Search for the cell housing the specified text and yield its [x, y] center coordinate. 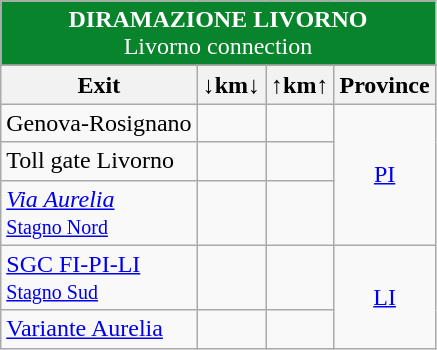
Genova-Rosignano [99, 123]
DIRAMAZIONE LIVORNOLivorno connection [218, 34]
Province [384, 85]
↓km↓ [231, 85]
PI [384, 174]
Exit [99, 85]
↑km↑ [300, 85]
Variante Aurelia [99, 329]
LI [384, 296]
SGC FI-PI-LIStagno Sud [99, 278]
Toll gate Livorno [99, 161]
Via AureliaStagno Nord [99, 212]
